For the text-containing cell, return its midpoint in (X, Y) coordinate format. 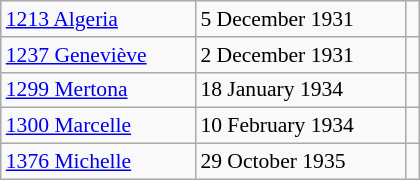
10 February 1934 (300, 126)
2 December 1931 (300, 55)
18 January 1934 (300, 90)
1300 Marcelle (98, 126)
29 October 1935 (300, 162)
1237 Geneviève (98, 55)
1299 Mertona (98, 90)
1213 Algeria (98, 19)
1376 Michelle (98, 162)
5 December 1931 (300, 19)
